Locate the cell with the specified text and output its (X, Y) center coordinate. 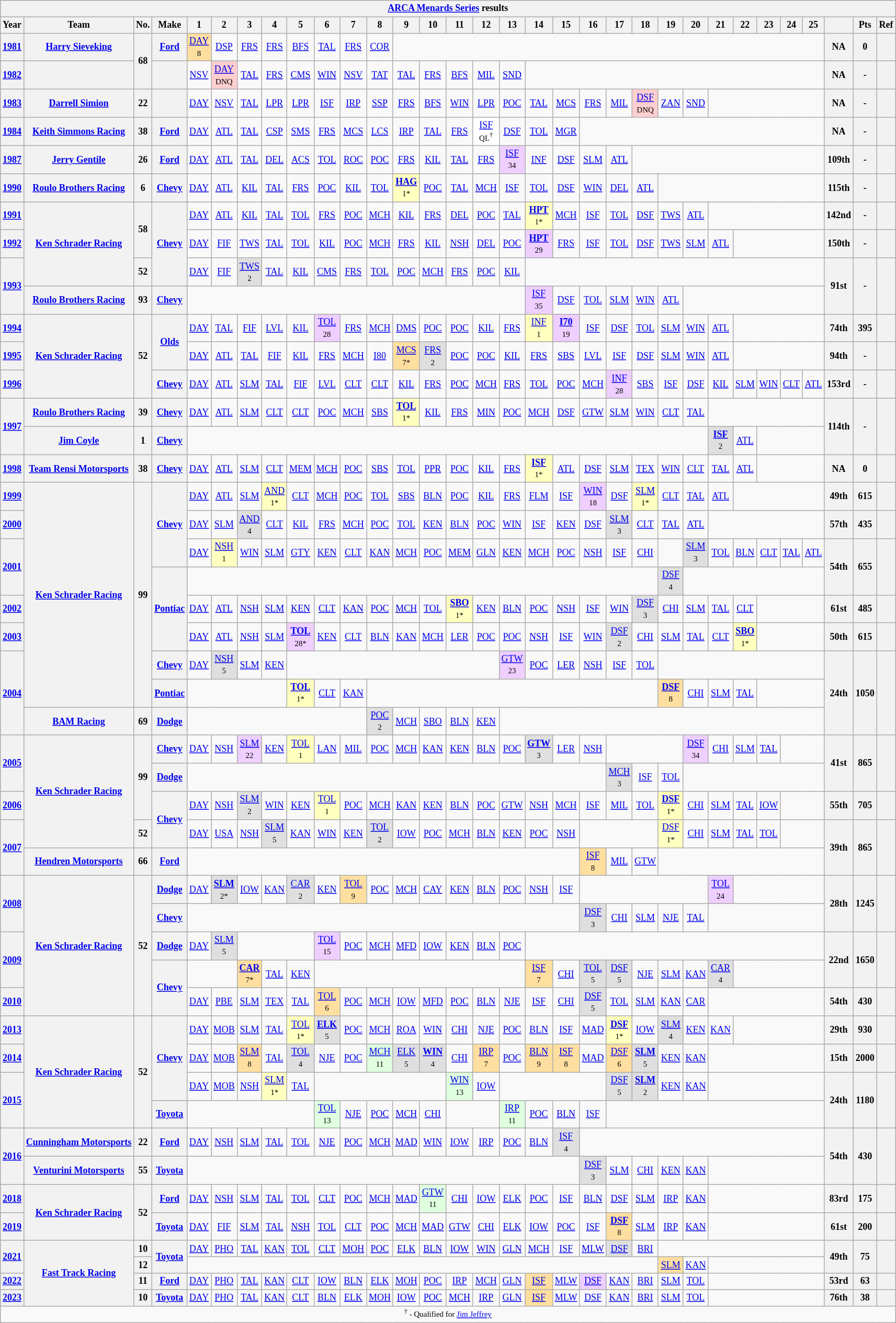
39 (143, 412)
Team (78, 25)
ARCA Menards Series results (448, 8)
WIN13 (460, 1086)
SMS (301, 131)
TOL6 (327, 1002)
DSF2 (619, 637)
2008 (13, 904)
200 (865, 1227)
COR (380, 47)
1996 (13, 385)
HAG1* (406, 188)
109th (839, 160)
Cunningham Motorsports (78, 1143)
1180 (865, 1100)
IRP11 (512, 1114)
14 (539, 25)
114th (839, 426)
INF28 (619, 385)
5 (301, 25)
CAR2 (301, 890)
1993 (13, 286)
2006 (13, 806)
WIN4 (433, 1058)
SLM8 (249, 1058)
2 (224, 25)
2016 (13, 1156)
AND4 (249, 525)
TOL4 (301, 1058)
1992 (13, 244)
142nd (839, 216)
DSF34 (696, 749)
HPT29 (539, 244)
MCS7* (406, 356)
ISF35 (539, 300)
2010 (13, 1002)
94th (839, 356)
Venturini Motorsports (78, 1170)
GTY (301, 553)
1991 (13, 216)
2015 (13, 1100)
NSH1 (224, 553)
INF (539, 160)
2007 (13, 847)
1650 (865, 959)
1983 (13, 103)
74th (839, 328)
75 (865, 1257)
TOL15 (327, 946)
68 (143, 61)
ISF1* (539, 469)
PBE (224, 1002)
ACS (301, 160)
24 (791, 25)
FLM (539, 496)
PPR (433, 469)
GTW11 (433, 1198)
2022 (13, 1282)
23 (769, 25)
930 (865, 1030)
Olds (169, 342)
1981 (13, 47)
115th (839, 188)
4 (275, 25)
29th (839, 1030)
TAT (380, 75)
19 (671, 25)
63 (865, 1282)
TOL24 (721, 890)
DSP (224, 47)
655 (865, 567)
FRS2 (433, 356)
CAR7* (249, 974)
TOL5 (593, 974)
58 (143, 230)
1982 (13, 75)
2021 (13, 1257)
I7019 (566, 328)
SLM2* (224, 890)
Harry Sieveking (78, 47)
1245 (865, 904)
1999 (13, 496)
41st (839, 763)
1987 (13, 160)
150th (839, 244)
435 (865, 525)
TOL2 (380, 833)
26 (143, 160)
2018 (13, 1198)
CAR (696, 1002)
1995 (13, 356)
2009 (13, 959)
Jim Coyle (78, 440)
MCH3 (619, 777)
No. (143, 25)
NSH5 (224, 665)
ISFQL† (486, 131)
GTW3 (539, 749)
SLM22 (249, 749)
TOL28* (301, 637)
2013 (13, 1030)
2023 (13, 1297)
2003 (13, 637)
BAM Racing (78, 721)
Fast Track Racing (78, 1273)
175 (865, 1198)
2005 (13, 763)
I80 (380, 356)
ZAN (671, 103)
Keith Simmons Racing (78, 131)
WIN18 (593, 496)
53rd (839, 1282)
SBO (433, 721)
IRP7 (486, 1058)
DSF6 (619, 1058)
83rd (839, 1198)
16 (593, 25)
TOL9 (354, 890)
28th (839, 904)
76th (839, 1297)
55 (143, 1170)
TOL13 (327, 1114)
LCS (380, 131)
1990 (13, 188)
2004 (13, 693)
SSP (380, 103)
ROC (354, 160)
† - Qualified for Jim Jeffrey (448, 1314)
DMS (406, 328)
ISF34 (512, 160)
91st (839, 286)
2019 (13, 1227)
3 (249, 25)
17 (619, 25)
BLN9 (539, 1058)
20 (696, 25)
CAR4 (721, 974)
SLM4 (671, 1030)
ISF7 (539, 974)
2002 (13, 609)
395 (865, 328)
HPT1* (539, 216)
15 (566, 25)
2014 (13, 1058)
TOL28 (327, 328)
25 (813, 25)
ISF4 (566, 1143)
MIN (486, 412)
57th (839, 525)
55th (839, 806)
705 (865, 806)
DSFDNQ (645, 103)
1984 (13, 131)
50th (839, 637)
93 (143, 300)
Team Rensi Motorsports (78, 469)
15th (839, 1058)
Hendren Motorsports (78, 862)
ISF2 (721, 440)
Jerry Gentile (78, 160)
LAN (327, 749)
21 (721, 25)
22nd (839, 959)
INF1 (539, 328)
MCH11 (380, 1058)
TWS2 (249, 272)
1998 (13, 469)
13 (512, 25)
MGR (566, 131)
1994 (13, 328)
USA (224, 833)
Year (13, 25)
AND1* (275, 496)
8 (380, 25)
GTW23 (512, 665)
153rd (839, 385)
9 (406, 25)
DSF4 (671, 581)
1997 (13, 426)
POC2 (380, 721)
DAY8 (199, 47)
Pts (865, 25)
18 (645, 25)
66 (143, 862)
Make (169, 25)
DAYDNQ (224, 75)
69 (143, 721)
2001 (13, 567)
1050 (865, 693)
Ref (886, 25)
39th (839, 847)
485 (865, 609)
7 (354, 25)
CSP (275, 131)
Darrell Simion (78, 103)
ROA (406, 1030)
CAY (433, 890)
